Locate the cell with the specified text and output its [X, Y] center coordinate. 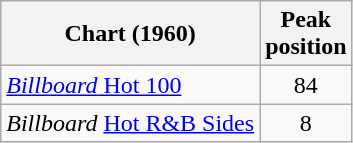
84 [306, 85]
Peakposition [306, 34]
Billboard Hot 100 [130, 85]
Billboard Hot R&B Sides [130, 123]
Chart (1960) [130, 34]
8 [306, 123]
